Provide the (x, y) coordinate of the cell's center where the given text is located.  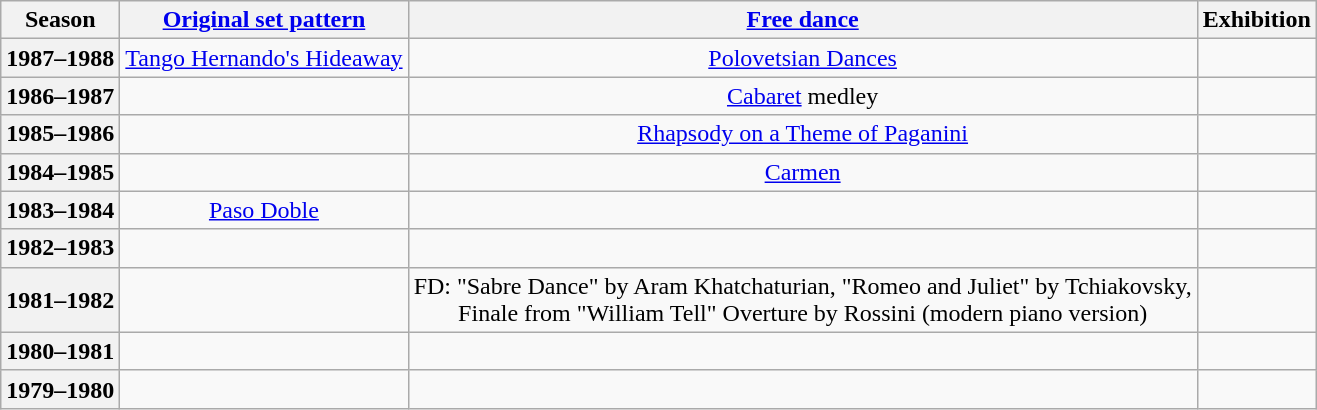
Cabaret medley (802, 96)
Original set pattern (264, 20)
1987–1988 (60, 58)
Rhapsody on a Theme of Paganini (802, 134)
FD: "Sabre Dance" by Aram Khatchaturian, "Romeo and Juliet" by Tchiakovsky,Finale from "William Tell" Overture by Rossini (modern piano version) (802, 300)
1983–1984 (60, 210)
1986–1987 (60, 96)
Free dance (802, 20)
1980–1981 (60, 351)
Polovetsian Dances (802, 58)
1984–1985 (60, 172)
Exhibition (1256, 20)
1982–1983 (60, 248)
1979–1980 (60, 389)
1981–1982 (60, 300)
Carmen (802, 172)
Season (60, 20)
Paso Doble (264, 210)
Tango Hernando's Hideaway (264, 58)
1985–1986 (60, 134)
